For the text-containing cell, return its midpoint in [x, y] coordinate format. 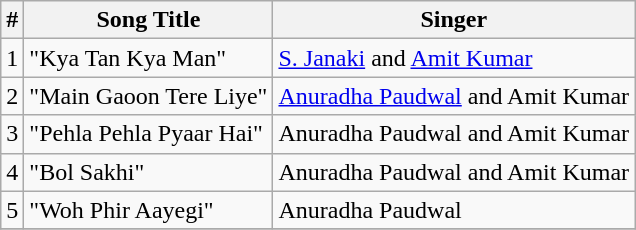
# [12, 20]
"Bol Sakhi" [148, 172]
"Kya Tan Kya Man" [148, 58]
"Pehla Pehla Pyaar Hai" [148, 134]
3 [12, 134]
2 [12, 96]
Singer [454, 20]
Anuradha Paudwal [454, 210]
5 [12, 210]
4 [12, 172]
S. Janaki and Amit Kumar [454, 58]
"Woh Phir Aayegi" [148, 210]
Song Title [148, 20]
1 [12, 58]
"Main Gaoon Tere Liye" [148, 96]
